Provide the [X, Y] coordinate of the cell's center where the given text is located.  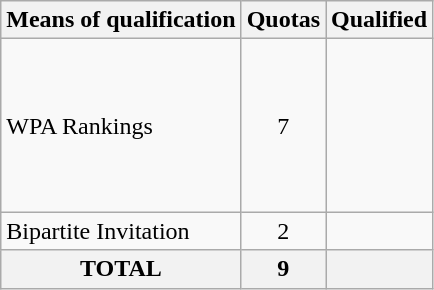
Means of qualification [121, 20]
2 [283, 231]
Quotas [283, 20]
WPA Rankings [121, 126]
7 [283, 126]
TOTAL [121, 269]
Bipartite Invitation [121, 231]
Qualified [380, 20]
9 [283, 269]
